Detect which cell encompasses the target text, then output its [x, y] center coordinate. 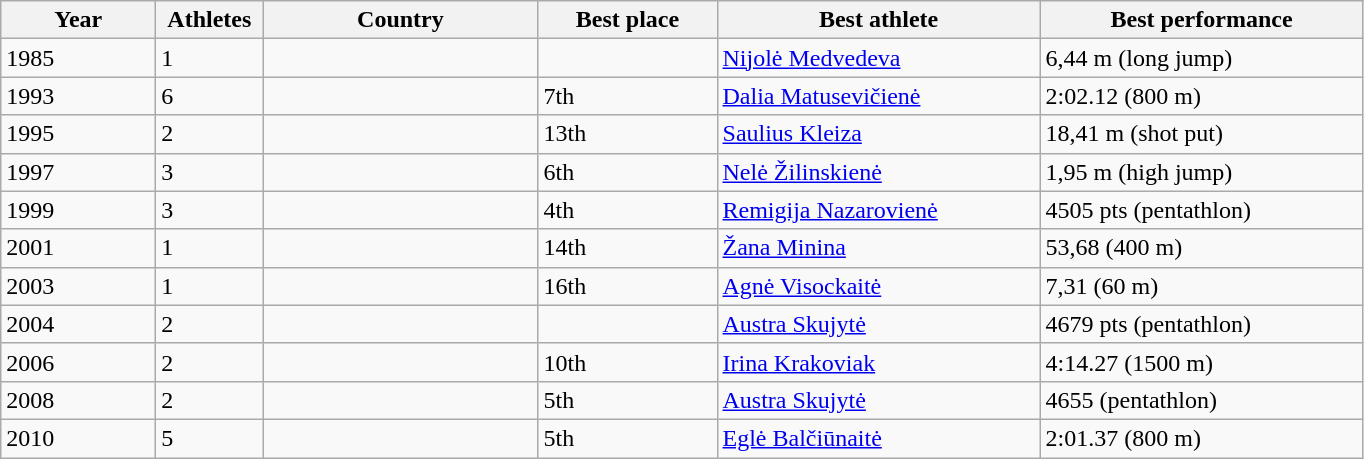
1993 [78, 96]
2:02.12 (800 m) [1202, 96]
Best performance [1202, 20]
1,95 m (high jump) [1202, 172]
1985 [78, 58]
53,68 (400 m) [1202, 248]
2010 [78, 438]
Nelė Žilinskienė [878, 172]
13th [628, 134]
Saulius Kleiza [878, 134]
5 [210, 438]
2004 [78, 324]
2008 [78, 400]
6th [628, 172]
Nijolė Medvedeva [878, 58]
1995 [78, 134]
14th [628, 248]
Year [78, 20]
Best athlete [878, 20]
Žana Minina [878, 248]
2:01.37 (800 m) [1202, 438]
Irina Krakoviak [878, 362]
4655 (pentathlon) [1202, 400]
Agnė Visockaitė [878, 286]
Country [400, 20]
10th [628, 362]
4th [628, 210]
7,31 (60 m) [1202, 286]
2006 [78, 362]
Athletes [210, 20]
Dalia Matusevičienė [878, 96]
Remigija Nazarovienė [878, 210]
Eglė Balčiūnaitė [878, 438]
2003 [78, 286]
4:14.27 (1500 m) [1202, 362]
7th [628, 96]
18,41 m (shot put) [1202, 134]
4679 pts (pentathlon) [1202, 324]
6,44 m (long jump) [1202, 58]
Best place [628, 20]
6 [210, 96]
4505 pts (pentathlon) [1202, 210]
1999 [78, 210]
1997 [78, 172]
16th [628, 286]
2001 [78, 248]
